Return [X, Y] of the center of cell containing provided text 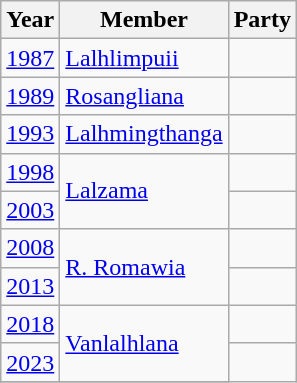
Lalzama [144, 191]
2003 [30, 210]
Party [262, 20]
1998 [30, 172]
2008 [30, 248]
Member [144, 20]
2023 [30, 362]
Year [30, 20]
1987 [30, 58]
Lalhmingthanga [144, 134]
2013 [30, 286]
Vanlalhlana [144, 343]
Lalhlimpuii [144, 58]
Rosangliana [144, 96]
1989 [30, 96]
1993 [30, 134]
R. Romawia [144, 267]
2018 [30, 324]
